Return the (X, Y) coordinate for the center point of the cell that contains the specified text.  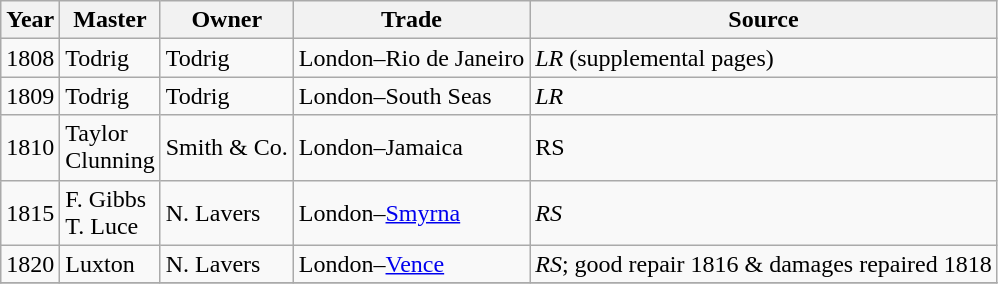
Year (30, 20)
TaylorClunning (110, 148)
1810 (30, 148)
LR (supplemental pages) (764, 58)
Source (764, 20)
Trade (411, 20)
RS; good repair 1816 & damages repaired 1818 (764, 264)
1808 (30, 58)
London–Vence (411, 264)
Smith & Co. (226, 148)
1820 (30, 264)
London–Rio de Janeiro (411, 58)
1809 (30, 96)
London–Jamaica (411, 148)
1815 (30, 212)
LR (764, 96)
F. GibbsT. Luce (110, 212)
London–South Seas (411, 96)
Luxton (110, 264)
Master (110, 20)
London–Smyrna (411, 212)
Owner (226, 20)
